Search for the cell housing the specified text and yield its (X, Y) center coordinate. 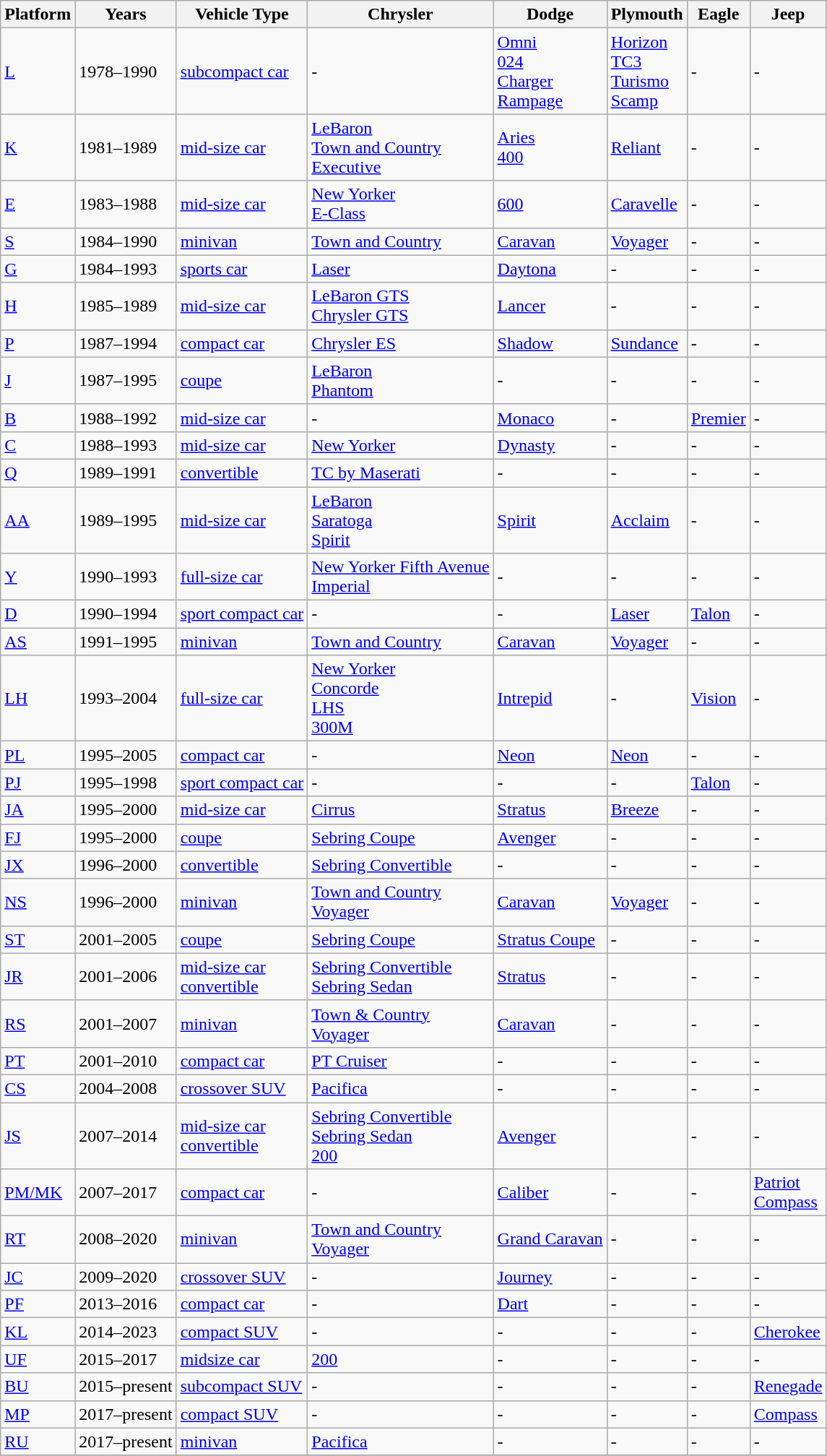
2014–2023 (126, 1332)
AA (38, 520)
1990–1994 (126, 614)
Compass (788, 1414)
1987–1994 (126, 343)
UF (38, 1359)
Stratus Coupe (550, 939)
Jeep (788, 14)
BU (38, 1387)
200 (400, 1359)
ST (38, 939)
FJ (38, 837)
PatriotCompass (788, 1192)
TC by Maserati (400, 473)
New Yorker (400, 445)
PL (38, 755)
JA (38, 810)
Omni024ChargerRampage (550, 71)
2013–2016 (126, 1304)
subcompact SUV (242, 1387)
2009–2020 (126, 1277)
Breeze (647, 810)
2007–2017 (126, 1192)
1988–1992 (126, 418)
1993–2004 (126, 698)
New YorkerE-Class (400, 204)
2007–2014 (126, 1136)
midsize car (242, 1359)
1989–1995 (126, 520)
RS (38, 1023)
JC (38, 1277)
Sebring ConvertibleSebring Sedan (400, 977)
1995–2005 (126, 755)
B (38, 418)
Reliant (647, 147)
2015–2017 (126, 1359)
LeBaronSaratogaSpirit (400, 520)
Dodge (550, 14)
1984–1990 (126, 241)
H (38, 306)
1995–1998 (126, 783)
2015–present (126, 1387)
L (38, 71)
1988–1993 (126, 445)
Chrysler (400, 14)
JS (38, 1136)
Caliber (550, 1192)
2001–2006 (126, 977)
Sebring ConvertibleSebring Sedan200 (400, 1136)
D (38, 614)
Chrysler ES (400, 343)
600 (550, 204)
Dart (550, 1304)
PJ (38, 783)
Vehicle Type (242, 14)
1991–1995 (126, 642)
Monaco (550, 418)
Y (38, 577)
1978–1990 (126, 71)
JR (38, 977)
RT (38, 1240)
1981–1989 (126, 147)
C (38, 445)
KL (38, 1332)
Plymouth (647, 14)
Journey (550, 1277)
Acclaim (647, 520)
Premier (718, 418)
RU (38, 1442)
CS (38, 1088)
S (38, 241)
HorizonTC3TurismoScamp (647, 71)
Daytona (550, 269)
2004–2008 (126, 1088)
2001–2005 (126, 939)
1989–1991 (126, 473)
LeBaron GTSChrysler GTS (400, 306)
Caravelle (647, 204)
Platform (38, 14)
Cherokee (788, 1332)
Renegade (788, 1387)
LeBaronPhantom (400, 380)
Sebring Convertible (400, 865)
MP (38, 1414)
Shadow (550, 343)
Dynasty (550, 445)
J (38, 380)
1990–1993 (126, 577)
Grand Caravan (550, 1240)
Sundance (647, 343)
2001–2007 (126, 1023)
Q (38, 473)
AS (38, 642)
1983–1988 (126, 204)
PM/MK (38, 1192)
NS (38, 902)
P (38, 343)
2001–2010 (126, 1061)
G (38, 269)
LeBaronTown and CountryExecutive (400, 147)
Eagle (718, 14)
Aries400 (550, 147)
New Yorker Fifth AvenueImperial (400, 577)
PT (38, 1061)
Years (126, 14)
E (38, 204)
PT Cruiser (400, 1061)
JX (38, 865)
2008–2020 (126, 1240)
subcompact car (242, 71)
LH (38, 698)
K (38, 147)
1984–1993 (126, 269)
Spirit (550, 520)
Intrepid (550, 698)
Lancer (550, 306)
PF (38, 1304)
1987–1995 (126, 380)
Town & CountryVoyager (400, 1023)
Vision (718, 698)
sports car (242, 269)
Cirrus (400, 810)
New YorkerConcordeLHS300M (400, 698)
1985–1989 (126, 306)
